From the cell containing the given text, extract its center point as [x, y] coordinate. 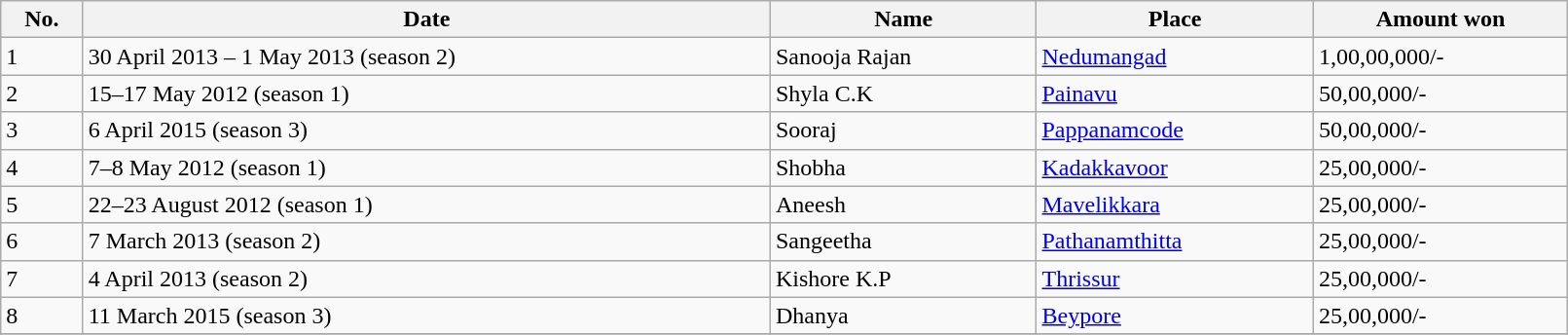
Place [1175, 19]
1,00,00,000/- [1440, 56]
7 March 2013 (season 2) [426, 242]
Painavu [1175, 93]
Kadakkavoor [1175, 167]
Sanooja Rajan [903, 56]
22–23 August 2012 (season 1) [426, 205]
Date [426, 19]
1 [42, 56]
2 [42, 93]
7–8 May 2012 (season 1) [426, 167]
Aneesh [903, 205]
6 April 2015 (season 3) [426, 130]
Pappanamcode [1175, 130]
Name [903, 19]
Sooraj [903, 130]
Nedumangad [1175, 56]
4 [42, 167]
15–17 May 2012 (season 1) [426, 93]
Mavelikkara [1175, 205]
Kishore K.P [903, 279]
Beypore [1175, 316]
Dhanya [903, 316]
Sangeetha [903, 242]
3 [42, 130]
11 March 2015 (season 3) [426, 316]
Amount won [1440, 19]
4 April 2013 (season 2) [426, 279]
8 [42, 316]
Thrissur [1175, 279]
Pathanamthitta [1175, 242]
5 [42, 205]
No. [42, 19]
Shyla C.K [903, 93]
Shobha [903, 167]
7 [42, 279]
6 [42, 242]
30 April 2013 – 1 May 2013 (season 2) [426, 56]
